From the cell containing the given text, extract its center point as (x, y) coordinate. 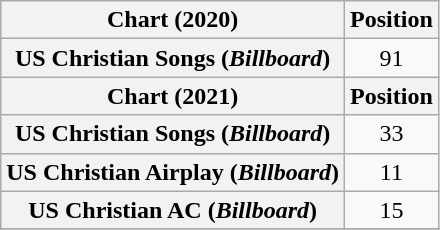
11 (392, 172)
15 (392, 210)
US Christian Airplay (Billboard) (173, 172)
Chart (2021) (173, 96)
US Christian AC (Billboard) (173, 210)
91 (392, 58)
33 (392, 134)
Chart (2020) (173, 20)
